Return the [x, y] coordinate for the center point of the cell that contains the specified text.  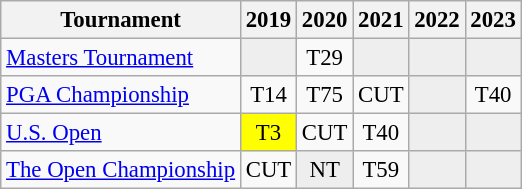
T59 [381, 170]
The Open Championship [121, 170]
2019 [268, 20]
Tournament [121, 20]
Masters Tournament [121, 58]
2023 [493, 20]
2021 [381, 20]
T75 [325, 95]
T3 [268, 133]
2022 [437, 20]
T29 [325, 58]
NT [325, 170]
PGA Championship [121, 95]
2020 [325, 20]
U.S. Open [121, 133]
T14 [268, 95]
